Capture the cell that displays the provided text and extract its (X, Y) central coordinate. 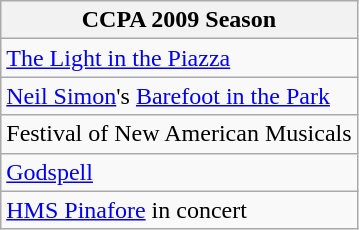
Neil Simon's Barefoot in the Park (179, 96)
Godspell (179, 172)
The Light in the Piazza (179, 58)
Festival of New American Musicals (179, 134)
CCPA 2009 Season (179, 20)
HMS Pinafore in concert (179, 210)
